For the text-containing cell, return its midpoint in (x, y) coordinate format. 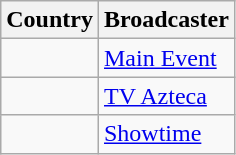
Showtime (166, 134)
Country (50, 20)
Broadcaster (166, 20)
Main Event (166, 58)
TV Azteca (166, 96)
